Search for the cell housing the specified text and yield its (x, y) center coordinate. 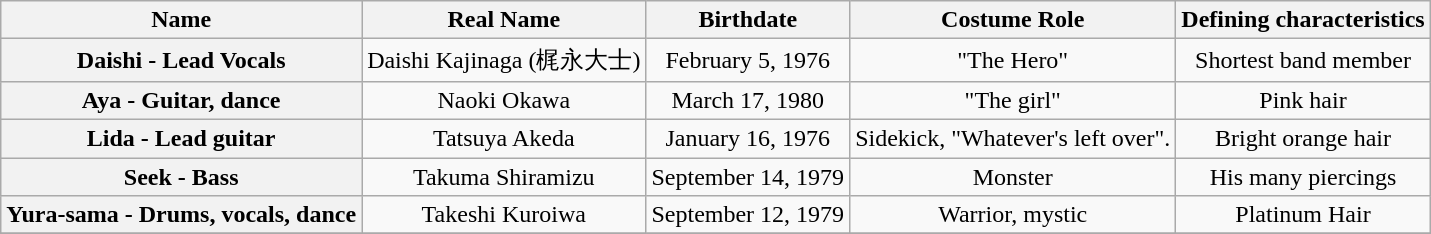
September 14, 1979 (748, 177)
Shortest band member (1303, 60)
Daishi Kajinaga (梶永大士) (504, 60)
Seek - Bass (182, 177)
February 5, 1976 (748, 60)
Real Name (504, 20)
September 12, 1979 (748, 215)
Bright orange hair (1303, 138)
January 16, 1976 (748, 138)
Warrior, mystic (1013, 215)
Costume Role (1013, 20)
Takeshi Kuroiwa (504, 215)
Tatsuya Akeda (504, 138)
Daishi - Lead Vocals (182, 60)
Aya - Guitar, dance (182, 100)
"The girl" (1013, 100)
Lida - Lead guitar (182, 138)
His many piercings (1303, 177)
Birthdate (748, 20)
"The Hero" (1013, 60)
Defining characteristics (1303, 20)
Pink hair (1303, 100)
Yura-sama - Drums, vocals, dance (182, 215)
March 17, 1980 (748, 100)
Takuma Shiramizu (504, 177)
Platinum Hair (1303, 215)
Naoki Okawa (504, 100)
Monster (1013, 177)
Name (182, 20)
Sidekick, "Whatever's left over". (1013, 138)
